Pinpoint the cell where the given text exists, returning its (X, Y) midpoint coordinate. 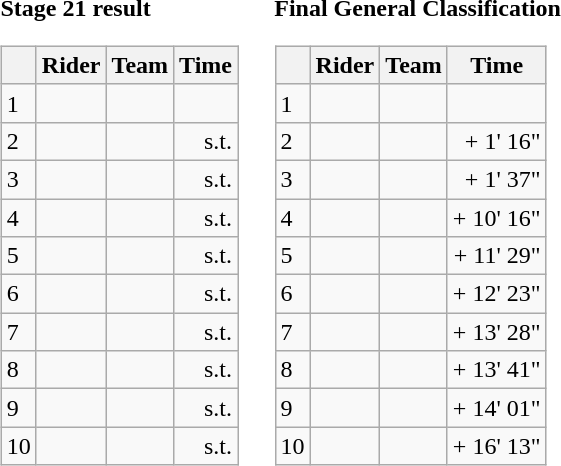
+ 10' 16" (496, 217)
+ 16' 13" (496, 446)
+ 1' 16" (496, 141)
+ 13' 28" (496, 332)
+ 13' 41" (496, 370)
+ 11' 29" (496, 256)
+ 12' 23" (496, 294)
+ 1' 37" (496, 179)
+ 14' 01" (496, 408)
